Capture the cell that displays the provided text and extract its (X, Y) central coordinate. 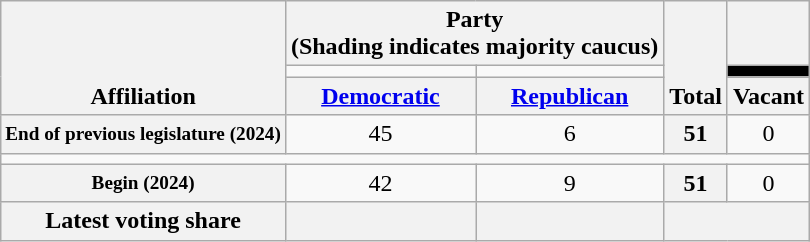
6 (570, 134)
9 (570, 183)
Republican (570, 96)
Total (696, 58)
Begin (2024) (144, 183)
42 (380, 183)
45 (380, 134)
Party (Shading indicates majority caucus) (474, 34)
Affiliation (144, 58)
Latest voting share (144, 221)
Vacant (768, 96)
End of previous legislature (2024) (144, 134)
Democratic (380, 96)
